Provide the [X, Y] coordinate of the cell's center where the given text is located.  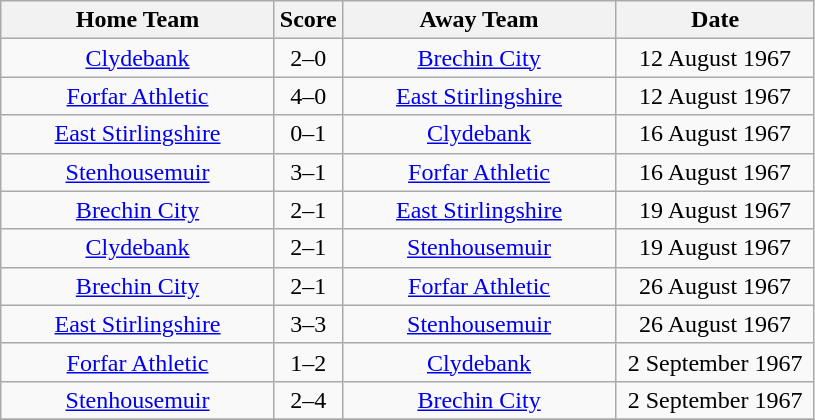
Score [308, 20]
0–1 [308, 134]
Home Team [138, 20]
3–3 [308, 324]
Date [716, 20]
Away Team [479, 20]
3–1 [308, 172]
1–2 [308, 362]
4–0 [308, 96]
2–4 [308, 400]
2–0 [308, 58]
